Identify which cell holds the provided text, then report its (x, y) central coordinate. 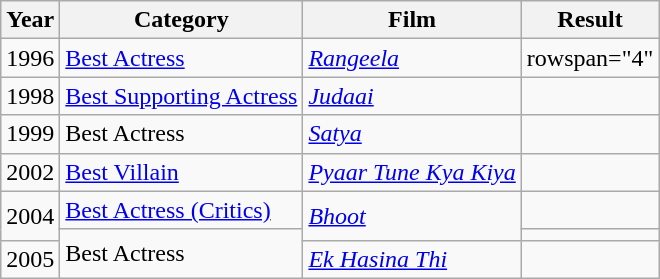
rowspan="4" (590, 58)
Category (182, 20)
1996 (30, 58)
2004 (30, 216)
1998 (30, 96)
Best Actress (Critics) (182, 210)
2002 (30, 172)
Rangeela (412, 58)
Best Supporting Actress (182, 96)
Year (30, 20)
Film (412, 20)
Judaai (412, 96)
Bhoot (412, 216)
2005 (30, 259)
1999 (30, 134)
Ek Hasina Thi (412, 259)
Result (590, 20)
Satya (412, 134)
Best Villain (182, 172)
Pyaar Tune Kya Kiya (412, 172)
